Extract the [X, Y] coordinate from the center of the cell holding the provided text.  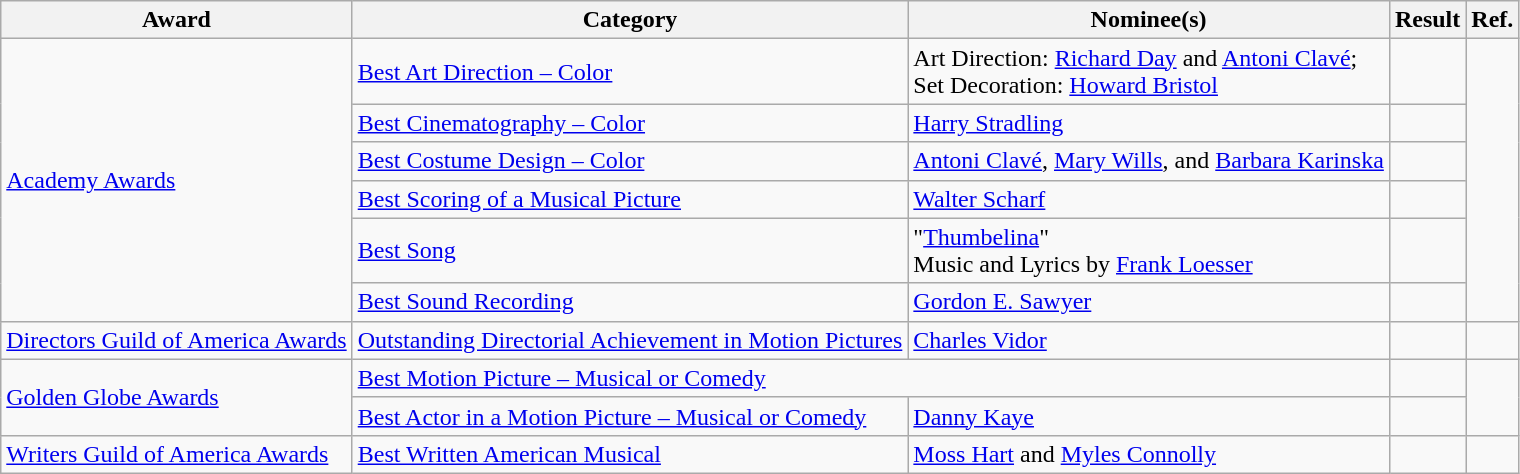
"Thumbelina" Music and Lyrics by Frank Loesser [1149, 250]
Nominee(s) [1149, 20]
Best Sound Recording [630, 302]
Result [1427, 20]
Academy Awards [176, 180]
Danny Kaye [1149, 416]
Best Cinematography – Color [630, 123]
Ref. [1492, 20]
Category [630, 20]
Best Written American Musical [630, 454]
Writers Guild of America Awards [176, 454]
Best Motion Picture – Musical or Comedy [870, 378]
Best Art Direction – Color [630, 72]
Best Scoring of a Musical Picture [630, 199]
Gordon E. Sawyer [1149, 302]
Art Direction: Richard Day and Antoni Clavé; Set Decoration: Howard Bristol [1149, 72]
Best Song [630, 250]
Directors Guild of America Awards [176, 340]
Charles Vidor [1149, 340]
Walter Scharf [1149, 199]
Antoni Clavé, Mary Wills, and Barbara Karinska [1149, 161]
Award [176, 20]
Harry Stradling [1149, 123]
Best Actor in a Motion Picture – Musical or Comedy [630, 416]
Moss Hart and Myles Connolly [1149, 454]
Best Costume Design – Color [630, 161]
Golden Globe Awards [176, 397]
Outstanding Directorial Achievement in Motion Pictures [630, 340]
